Provide the (x, y) coordinate of the cell's center where the given text is located.  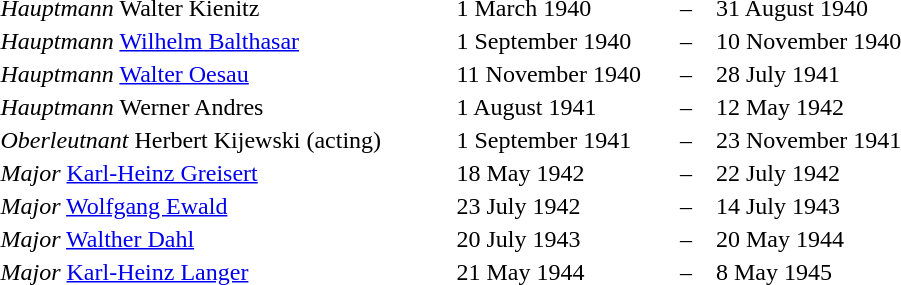
20 July 1943 (565, 239)
1 September 1941 (565, 140)
23 July 1942 (565, 206)
11 November 1940 (565, 74)
1 August 1941 (565, 107)
18 May 1942 (565, 173)
1 September 1940 (565, 41)
